Detect which cell encompasses the target text, then output its (X, Y) center coordinate. 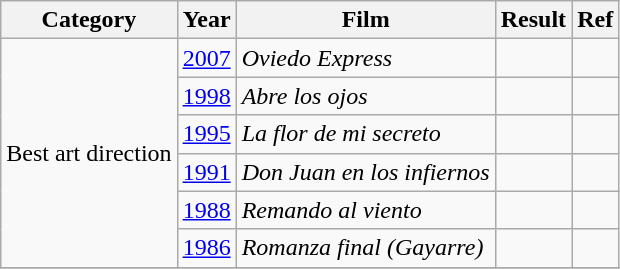
Abre los ojos (366, 96)
La flor de mi secreto (366, 134)
Film (366, 20)
Remando al viento (366, 210)
Best art direction (89, 153)
1995 (206, 134)
1991 (206, 172)
1986 (206, 248)
Result (533, 20)
2007 (206, 58)
Year (206, 20)
1998 (206, 96)
Don Juan en los infiernos (366, 172)
Romanza final (Gayarre) (366, 248)
Oviedo Express (366, 58)
Category (89, 20)
Ref (596, 20)
1988 (206, 210)
